Pinpoint the cell where the given text exists, returning its [x, y] midpoint coordinate. 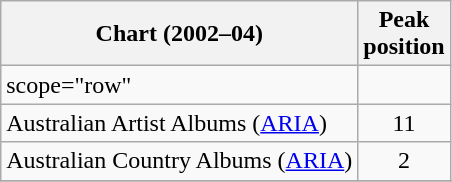
11 [404, 123]
Chart (2002–04) [180, 34]
Peakposition [404, 34]
Australian Artist Albums (ARIA) [180, 123]
Australian Country Albums (ARIA) [180, 161]
scope="row" [180, 85]
2 [404, 161]
